Search for the cell housing the specified text and yield its [x, y] center coordinate. 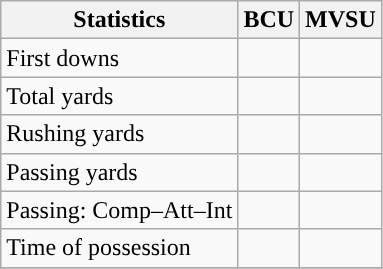
Passing: Comp–Att–Int [120, 210]
MVSU [341, 20]
Passing yards [120, 172]
Rushing yards [120, 134]
Time of possession [120, 248]
First downs [120, 58]
Statistics [120, 20]
BCU [269, 20]
Total yards [120, 96]
